Find where the given text appears and provide that cell's center as (X, Y) coordinate. 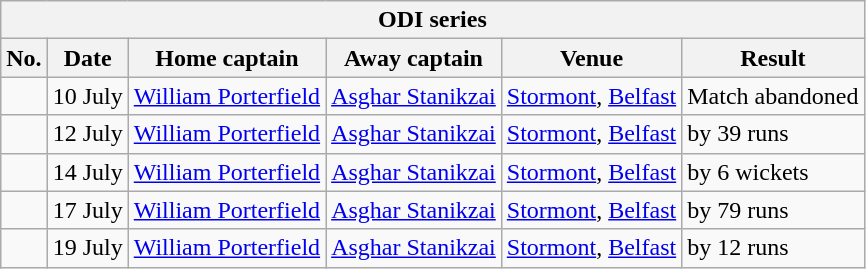
10 July (88, 96)
by 12 runs (773, 248)
No. (24, 58)
19 July (88, 248)
ODI series (432, 20)
by 6 wickets (773, 172)
Venue (591, 58)
by 79 runs (773, 210)
by 39 runs (773, 134)
Home captain (226, 58)
12 July (88, 134)
14 July (88, 172)
Away captain (414, 58)
Date (88, 58)
Result (773, 58)
Match abandoned (773, 96)
17 July (88, 210)
